Provide the [x, y] coordinate of the cell's center where the given text is located.  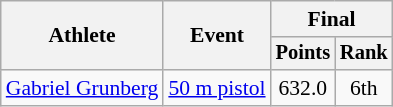
Rank [364, 54]
Event [216, 36]
Final [332, 19]
Gabriel Grunberg [82, 88]
50 m pistol [216, 88]
Athlete [82, 36]
Points [303, 54]
6th [364, 88]
632.0 [303, 88]
